Search for the cell housing the specified text and yield its (x, y) center coordinate. 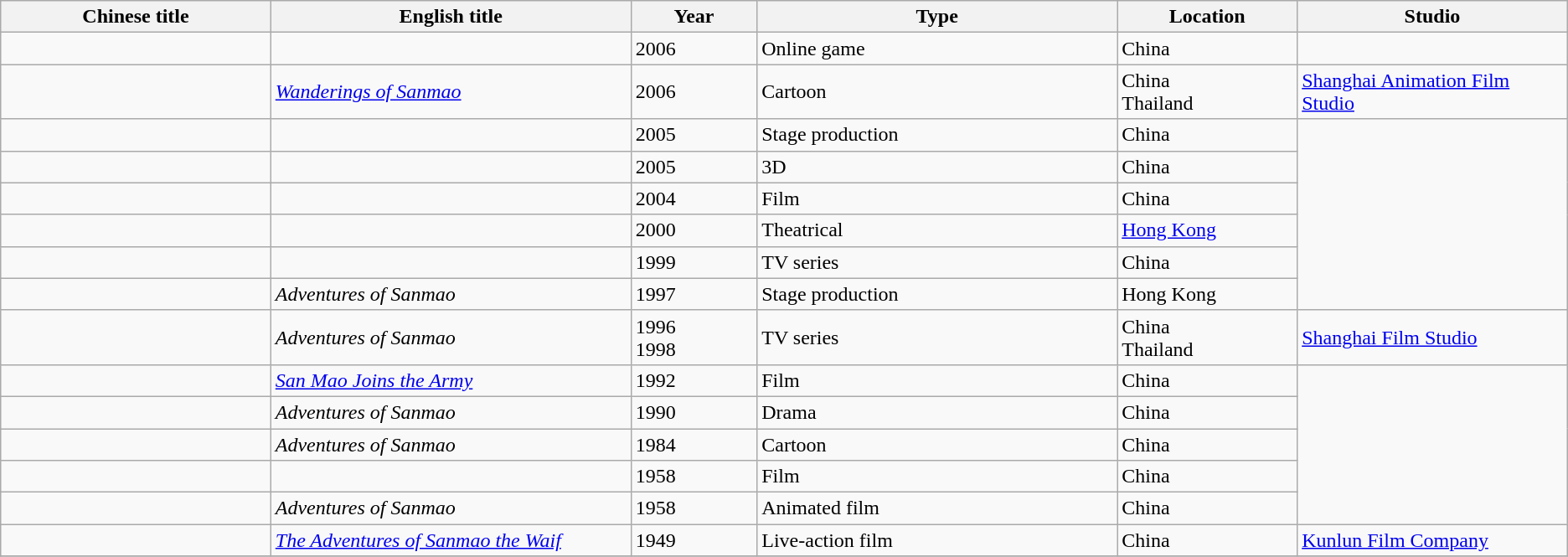
1999 (694, 262)
1992 (694, 380)
The Adventures of Sanmao the Waif (451, 540)
1949 (694, 540)
Shanghai Animation Film Studio (1432, 92)
1984 (694, 445)
Kunlun Film Company (1432, 540)
Year (694, 17)
Chinese title (136, 17)
Shanghai Film Studio (1432, 337)
Drama (937, 412)
Live-action film (937, 540)
19961998 (694, 337)
1997 (694, 294)
2000 (694, 230)
Animated film (937, 508)
Location (1208, 17)
Wanderings of Sanmao (451, 92)
Online game (937, 49)
2004 (694, 199)
San Mao Joins the Army (451, 380)
Type (937, 17)
3D (937, 167)
Studio (1432, 17)
1990 (694, 412)
Theatrical (937, 230)
English title (451, 17)
